Capture the cell that displays the provided text and extract its (X, Y) central coordinate. 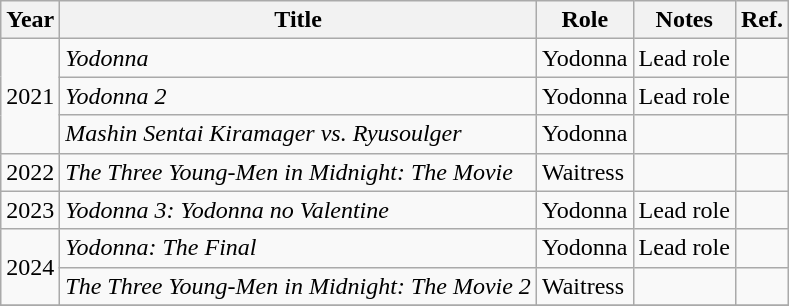
Yodonna 3: Yodonna no Valentine (298, 210)
2021 (30, 96)
Role (584, 20)
Title (298, 20)
The Three Young-Men in Midnight: The Movie (298, 172)
Yodonna 2 (298, 96)
2024 (30, 267)
Mashin Sentai Kiramager vs. Ryusoulger (298, 134)
Ref. (762, 20)
Year (30, 20)
Yodonna: The Final (298, 248)
2022 (30, 172)
Notes (684, 20)
2023 (30, 210)
The Three Young-Men in Midnight: The Movie 2 (298, 286)
